Return the [x, y] coordinate for the center point of the cell that contains the specified text.  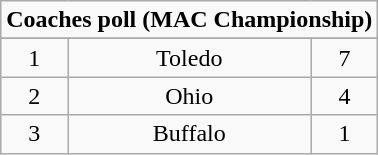
Coaches poll (MAC Championship) [190, 20]
Toledo [190, 58]
4 [344, 96]
Ohio [190, 96]
2 [34, 96]
Buffalo [190, 134]
7 [344, 58]
3 [34, 134]
